Return the [X, Y] coordinate for the center point of the cell that contains the specified text.  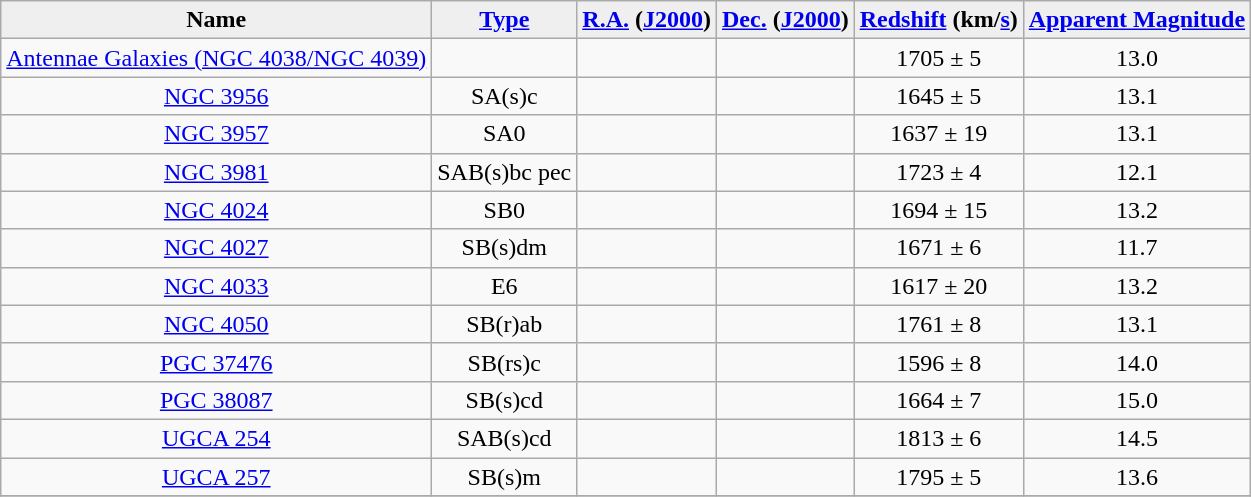
SA(s)c [504, 96]
NGC 4024 [216, 210]
SB(rs)c [504, 362]
R.A. (J2000) [647, 20]
1694 ± 15 [938, 210]
SA0 [504, 134]
1645 ± 5 [938, 96]
15.0 [1136, 400]
NGC 4033 [216, 286]
Antennae Galaxies (NGC 4038/NGC 4039) [216, 58]
SB(s)cd [504, 400]
13.0 [1136, 58]
14.0 [1136, 362]
UGCA 257 [216, 477]
1671 ± 6 [938, 248]
NGC 3956 [216, 96]
E6 [504, 286]
11.7 [1136, 248]
13.6 [1136, 477]
Name [216, 20]
Dec. (J2000) [785, 20]
Apparent Magnitude [1136, 20]
UGCA 254 [216, 438]
Type [504, 20]
1761 ± 8 [938, 324]
NGC 3957 [216, 134]
1813 ± 6 [938, 438]
PGC 38087 [216, 400]
SB(s)dm [504, 248]
1664 ± 7 [938, 400]
14.5 [1136, 438]
1617 ± 20 [938, 286]
NGC 4027 [216, 248]
1596 ± 8 [938, 362]
12.1 [1136, 172]
Redshift (km/s) [938, 20]
SAB(s)cd [504, 438]
1795 ± 5 [938, 477]
NGC 4050 [216, 324]
SB(s)m [504, 477]
SB(r)ab [504, 324]
1705 ± 5 [938, 58]
1723 ± 4 [938, 172]
NGC 3981 [216, 172]
SB0 [504, 210]
PGC 37476 [216, 362]
SAB(s)bc pec [504, 172]
1637 ± 19 [938, 134]
